Locate the cell with the specified text and output its (X, Y) center coordinate. 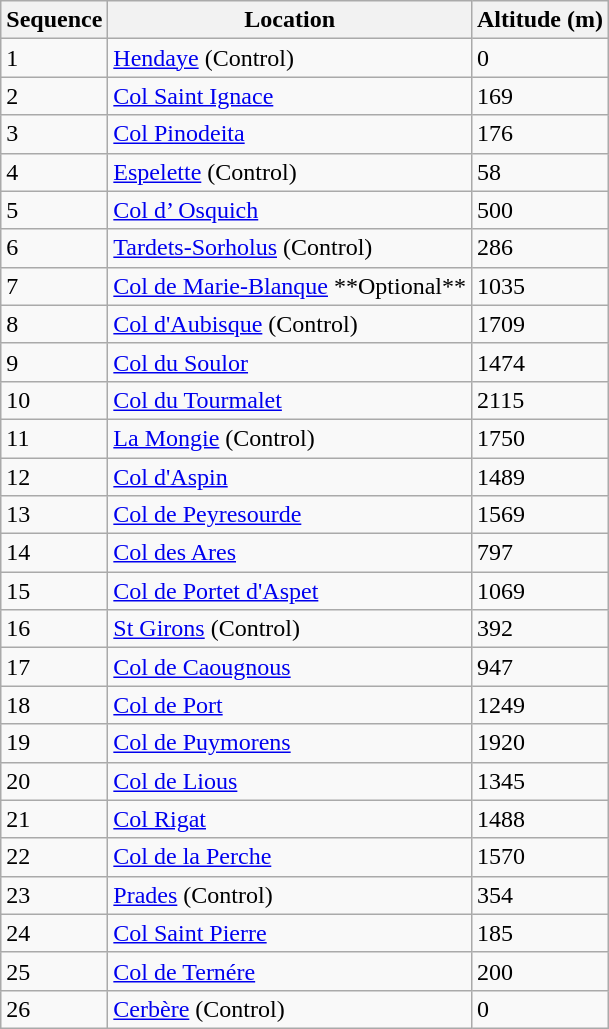
200 (540, 971)
Col du Tourmalet (290, 400)
1920 (540, 743)
17 (54, 667)
1569 (540, 515)
58 (540, 172)
8 (54, 324)
1474 (540, 362)
21 (54, 819)
La Mongie (Control) (290, 438)
4 (54, 172)
Cerbère (Control) (290, 1009)
1 (54, 58)
Col Pinodeita (290, 134)
1709 (540, 324)
18 (54, 705)
15 (54, 591)
16 (54, 629)
10 (54, 400)
392 (540, 629)
20 (54, 781)
1069 (540, 591)
Tardets-Sorholus (Control) (290, 248)
23 (54, 895)
2 (54, 96)
7 (54, 286)
24 (54, 933)
26 (54, 1009)
St Girons (Control) (290, 629)
Col de Ternére (290, 971)
Sequence (54, 20)
Col de Marie-Blanque **Optional** (290, 286)
2115 (540, 400)
3 (54, 134)
1035 (540, 286)
Col Saint Ignace (290, 96)
Col d'Aspin (290, 477)
Col Rigat (290, 819)
19 (54, 743)
Col de la Perche (290, 857)
Col d'Aubisque (Control) (290, 324)
Col de Portet d'Aspet (290, 591)
Col de Peyresourde (290, 515)
Col d’ Osquich (290, 210)
12 (54, 477)
Col Saint Pierre (290, 933)
Location (290, 20)
1488 (540, 819)
11 (54, 438)
Espelette (Control) (290, 172)
Col du Soulor (290, 362)
947 (540, 667)
1489 (540, 477)
13 (54, 515)
1750 (540, 438)
1249 (540, 705)
9 (54, 362)
176 (540, 134)
Col de Lious (290, 781)
1570 (540, 857)
6 (54, 248)
Hendaye (Control) (290, 58)
797 (540, 553)
1345 (540, 781)
169 (540, 96)
Col des Ares (290, 553)
22 (54, 857)
Altitude (m) (540, 20)
5 (54, 210)
Col de Caougnous (290, 667)
Col de Port (290, 705)
286 (540, 248)
354 (540, 895)
185 (540, 933)
25 (54, 971)
500 (540, 210)
Col de Puymorens (290, 743)
14 (54, 553)
Prades (Control) (290, 895)
